From the cell containing the given text, extract its center point as (X, Y) coordinate. 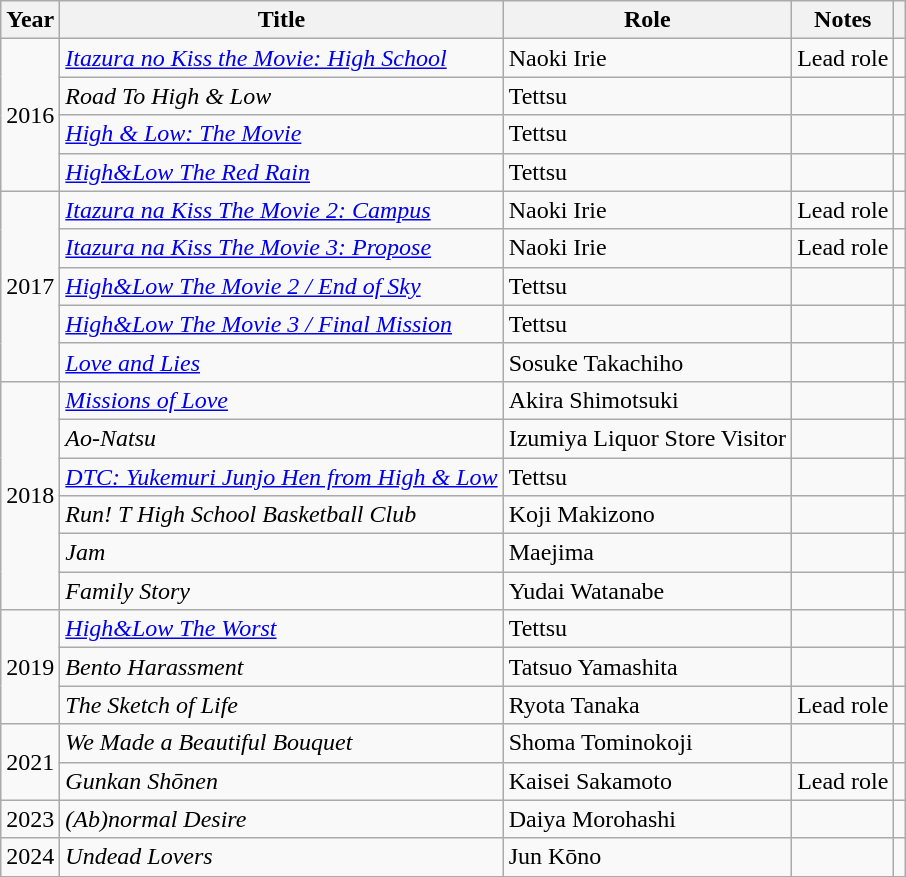
Gunkan Shōnen (282, 781)
Role (647, 20)
DTC: Yukemuri Junjo Hen from High & Low (282, 477)
Run! T High School Basketball Club (282, 515)
2021 (30, 762)
Family Story (282, 591)
Maejima (647, 553)
Izumiya Liquor Store Visitor (647, 438)
Tatsuo Yamashita (647, 667)
Title (282, 20)
Shoma Tominokoji (647, 743)
High&Low The Worst (282, 629)
2018 (30, 495)
Bento Harassment (282, 667)
Year (30, 20)
Jun Kōno (647, 857)
2023 (30, 819)
We Made a Beautiful Bouquet (282, 743)
Daiya Morohashi (647, 819)
Itazura no Kiss the Movie: High School (282, 58)
Undead Lovers (282, 857)
Kaisei Sakamoto (647, 781)
Jam (282, 553)
2024 (30, 857)
Itazura na Kiss The Movie 2: Campus (282, 210)
(Ab)normal Desire (282, 819)
2017 (30, 286)
Sosuke Takachiho (647, 362)
Love and Lies (282, 362)
High&Low The Movie 2 / End of Sky (282, 286)
High & Low: The Movie (282, 134)
Itazura na Kiss The Movie 3: Propose (282, 248)
2019 (30, 667)
Akira Shimotsuki (647, 400)
Ao-Natsu (282, 438)
Ryota Tanaka (647, 705)
High&Low The Red Rain (282, 172)
The Sketch of Life (282, 705)
Missions of Love (282, 400)
Notes (843, 20)
Koji Makizono (647, 515)
High&Low The Movie 3 / Final Mission (282, 324)
2016 (30, 115)
Yudai Watanabe (647, 591)
Road To High & Low (282, 96)
